For the text-containing cell, return its midpoint in [X, Y] coordinate format. 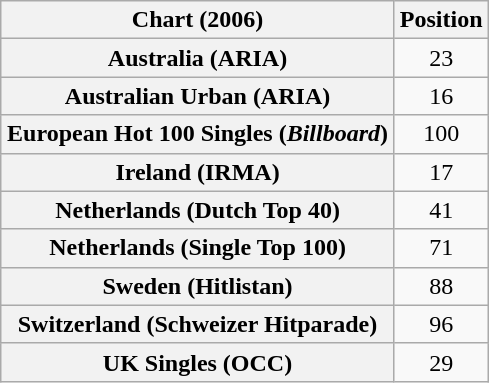
16 [441, 96]
23 [441, 58]
Australia (ARIA) [198, 58]
100 [441, 134]
Ireland (IRMA) [198, 172]
Chart (2006) [198, 20]
88 [441, 286]
71 [441, 248]
UK Singles (OCC) [198, 362]
Australian Urban (ARIA) [198, 96]
Netherlands (Single Top 100) [198, 248]
Netherlands (Dutch Top 40) [198, 210]
29 [441, 362]
Position [441, 20]
Switzerland (Schweizer Hitparade) [198, 324]
Sweden (Hitlistan) [198, 286]
41 [441, 210]
96 [441, 324]
European Hot 100 Singles (Billboard) [198, 134]
17 [441, 172]
